Detect which cell encompasses the target text, then output its (x, y) center coordinate. 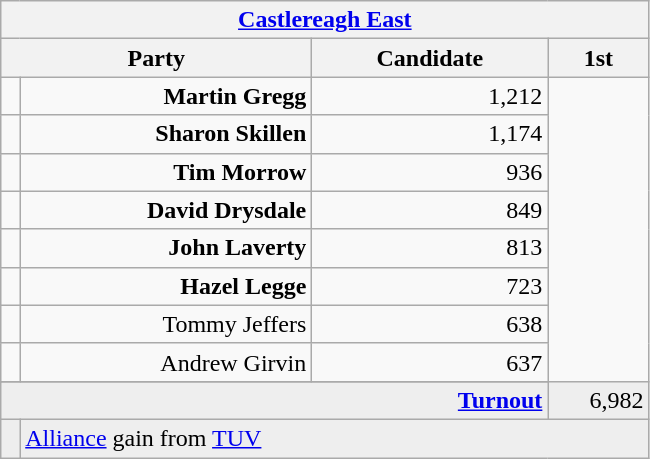
Alliance gain from TUV (334, 438)
Turnout (274, 400)
Castlereagh East (325, 20)
Sharon Skillen (166, 134)
936 (430, 172)
Tim Morrow (166, 172)
Tommy Jeffers (166, 324)
813 (430, 248)
6,982 (598, 400)
1st (598, 58)
849 (430, 210)
Candidate (430, 58)
Andrew Girvin (166, 362)
David Drysdale (166, 210)
1,174 (430, 134)
John Laverty (166, 248)
723 (430, 286)
638 (430, 324)
1,212 (430, 96)
Martin Gregg (166, 96)
Hazel Legge (166, 286)
Party (156, 58)
637 (430, 362)
